Scan for the cell matching the given text and deliver its [X, Y] coordinate at center. 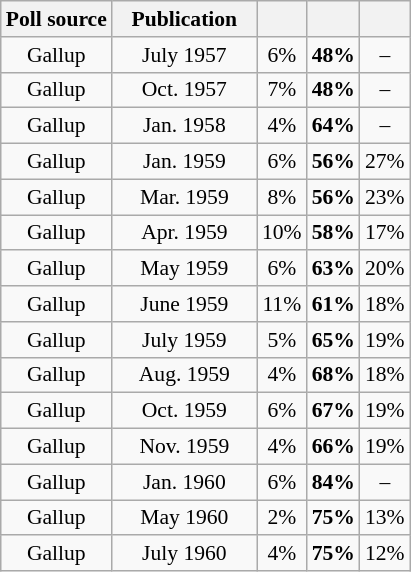
23% [385, 197]
27% [385, 162]
7% [282, 90]
67% [334, 411]
2% [282, 518]
July 1957 [184, 55]
5% [282, 340]
20% [385, 269]
61% [334, 304]
Jan. 1959 [184, 162]
58% [334, 233]
Poll source [56, 19]
64% [334, 126]
May 1960 [184, 518]
10% [282, 233]
68% [334, 375]
13% [385, 518]
Aug. 1959 [184, 375]
Nov. 1959 [184, 447]
July 1959 [184, 340]
Jan. 1960 [184, 482]
Mar. 1959 [184, 197]
Oct. 1957 [184, 90]
66% [334, 447]
11% [282, 304]
84% [334, 482]
12% [385, 554]
17% [385, 233]
63% [334, 269]
8% [282, 197]
Apr. 1959 [184, 233]
Jan. 1958 [184, 126]
65% [334, 340]
July 1960 [184, 554]
Oct. 1959 [184, 411]
Publication [184, 19]
June 1959 [184, 304]
May 1959 [184, 269]
